Locate the cell with the specified text and output its (X, Y) center coordinate. 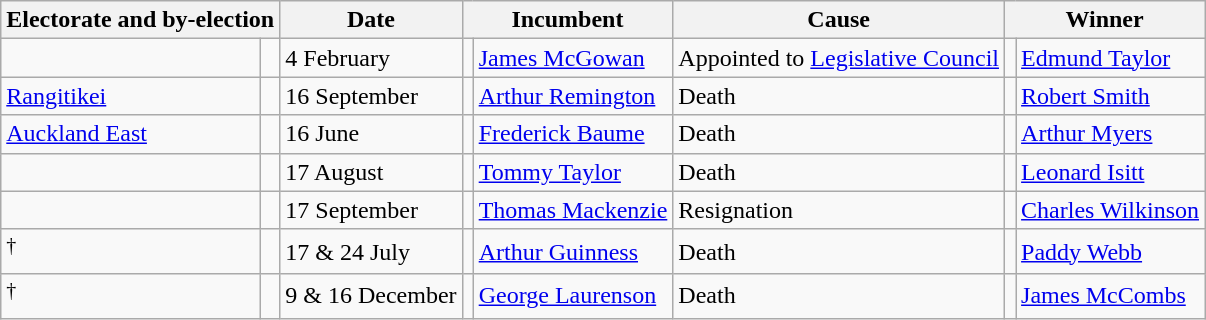
Frederick Baume (573, 134)
James McCombs (1110, 296)
Arthur Guinness (573, 252)
Appointed to Legislative Council (839, 58)
Incumbent (568, 20)
9 & 16 December (371, 296)
Thomas Mackenzie (573, 210)
Edmund Taylor (1110, 58)
Arthur Myers (1110, 134)
Paddy Webb (1110, 252)
Leonard Isitt (1110, 172)
Resignation (839, 210)
17 & 24 July (371, 252)
16 June (371, 134)
Cause (839, 20)
Auckland East (131, 134)
James McGowan (573, 58)
Robert Smith (1110, 96)
Tommy Taylor (573, 172)
Charles Wilkinson (1110, 210)
Date (371, 20)
Winner (1105, 20)
Rangitikei (131, 96)
4 February (371, 58)
17 September (371, 210)
George Laurenson (573, 296)
17 August (371, 172)
16 September (371, 96)
Electorate and by-election (140, 20)
Arthur Remington (573, 96)
